Identify which cell holds the provided text, then report its [x, y] central coordinate. 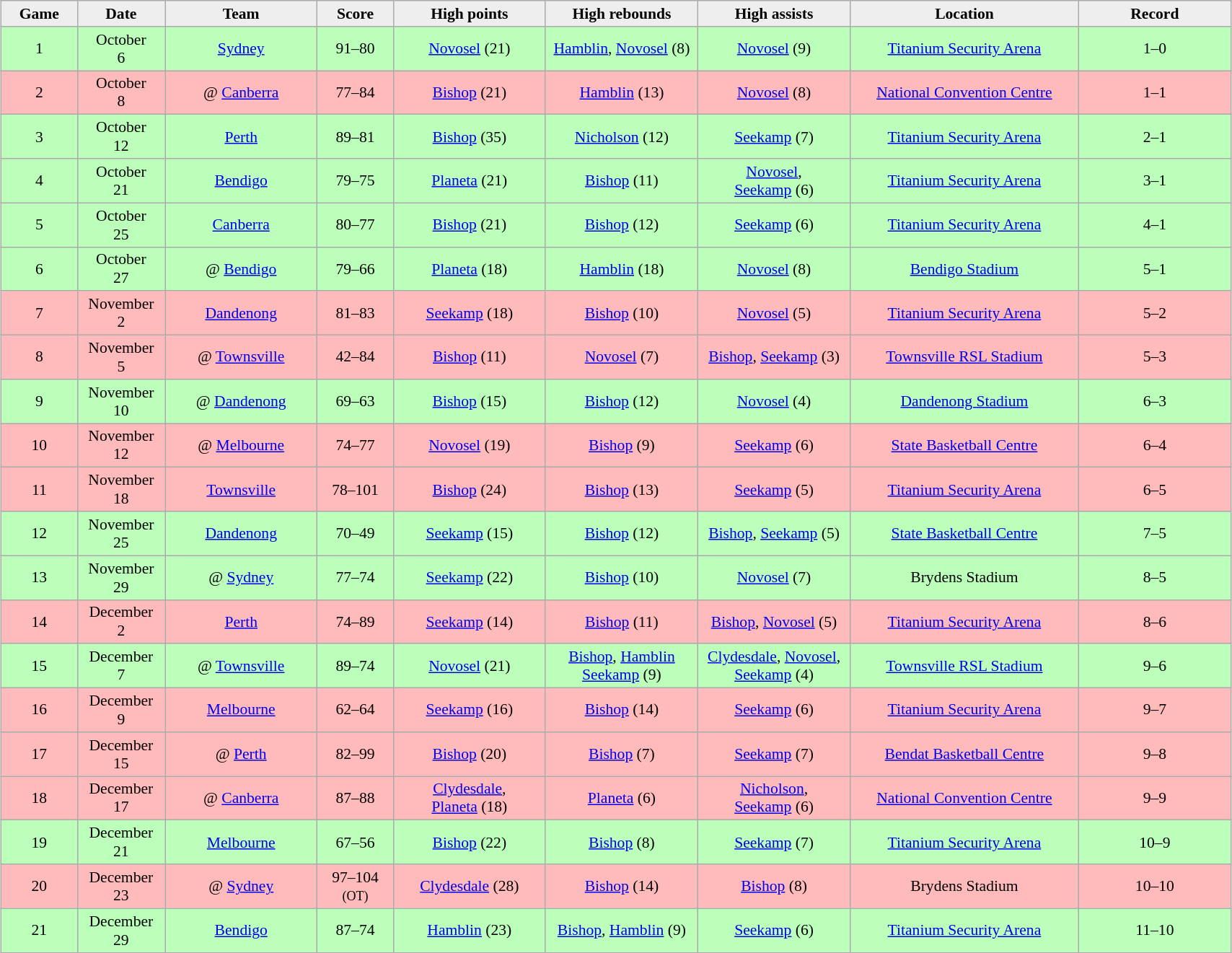
Bishop (35) [469, 137]
Bishop (7) [622, 755]
Canberra [241, 225]
Nicholson, Seekamp (6) [773, 798]
Seekamp (16) [469, 710]
Novosel (19) [469, 446]
Bishop, Novosel (5) [773, 622]
9 [40, 401]
Location [965, 14]
3–1 [1154, 180]
81–83 [356, 313]
14 [40, 622]
November 2 [121, 313]
Bishop, Hamblin (9) [622, 931]
7–5 [1154, 534]
Planeta (6) [622, 798]
October 27 [121, 268]
10 [40, 446]
High rebounds [622, 14]
42–84 [356, 358]
December 17 [121, 798]
Bendigo Stadium [965, 268]
74–89 [356, 622]
78–101 [356, 489]
Townsville [241, 489]
Bishop, Hamblin Seekamp (9) [622, 667]
November 25 [121, 534]
15 [40, 667]
Seekamp (14) [469, 622]
2–1 [1154, 137]
67–56 [356, 843]
19 [40, 843]
13 [40, 577]
Score [356, 14]
5–1 [1154, 268]
December 15 [121, 755]
6–5 [1154, 489]
November 5 [121, 358]
Bishop, Seekamp (5) [773, 534]
6–3 [1154, 401]
8 [40, 358]
82–99 [356, 755]
Bishop (9) [622, 446]
Team [241, 14]
20 [40, 886]
80–77 [356, 225]
Record [1154, 14]
Hamblin, Novosel (8) [622, 49]
December 2 [121, 622]
1–0 [1154, 49]
November 29 [121, 577]
4–1 [1154, 225]
3 [40, 137]
7 [40, 313]
High assists [773, 14]
October 25 [121, 225]
December 29 [121, 931]
Bishop (22) [469, 843]
December 7 [121, 667]
97–104 (OT) [356, 886]
Clydesdale (28) [469, 886]
18 [40, 798]
@ Bendigo [241, 268]
Bishop (13) [622, 489]
9–7 [1154, 710]
9–8 [1154, 755]
@ Melbourne [241, 446]
Seekamp (22) [469, 577]
Clydesdale, Novosel, Seekamp (4) [773, 667]
8–5 [1154, 577]
High points [469, 14]
21 [40, 931]
Seekamp (18) [469, 313]
November 12 [121, 446]
1 [40, 49]
October 21 [121, 180]
11–10 [1154, 931]
Seekamp (15) [469, 534]
Nicholson (12) [622, 137]
17 [40, 755]
November 10 [121, 401]
6 [40, 268]
4 [40, 180]
74–77 [356, 446]
December 21 [121, 843]
October 6 [121, 49]
Game [40, 14]
5–3 [1154, 358]
8–6 [1154, 622]
Planeta (21) [469, 180]
Clydesdale, Planeta (18) [469, 798]
October 8 [121, 92]
9–9 [1154, 798]
Bishop, Seekamp (3) [773, 358]
1–1 [1154, 92]
Seekamp (5) [773, 489]
October 12 [121, 137]
@ Dandenong [241, 401]
Novosel (4) [773, 401]
December 9 [121, 710]
Sydney [241, 49]
62–64 [356, 710]
12 [40, 534]
Bishop (15) [469, 401]
16 [40, 710]
Date [121, 14]
69–63 [356, 401]
Bendat Basketball Centre [965, 755]
77–84 [356, 92]
70–49 [356, 534]
79–66 [356, 268]
2 [40, 92]
Novosel, Seekamp (6) [773, 180]
Bishop (20) [469, 755]
Hamblin (23) [469, 931]
December 23 [121, 886]
89–81 [356, 137]
Novosel (5) [773, 313]
Dandenong Stadium [965, 401]
11 [40, 489]
91–80 [356, 49]
89–74 [356, 667]
10–9 [1154, 843]
5–2 [1154, 313]
77–74 [356, 577]
Planeta (18) [469, 268]
79–75 [356, 180]
87–88 [356, 798]
6–4 [1154, 446]
87–74 [356, 931]
@ Perth [241, 755]
Bishop (24) [469, 489]
Hamblin (18) [622, 268]
Novosel (9) [773, 49]
Hamblin (13) [622, 92]
November 18 [121, 489]
5 [40, 225]
9–6 [1154, 667]
10–10 [1154, 886]
